Pinpoint the cell where the given text exists, returning its [x, y] midpoint coordinate. 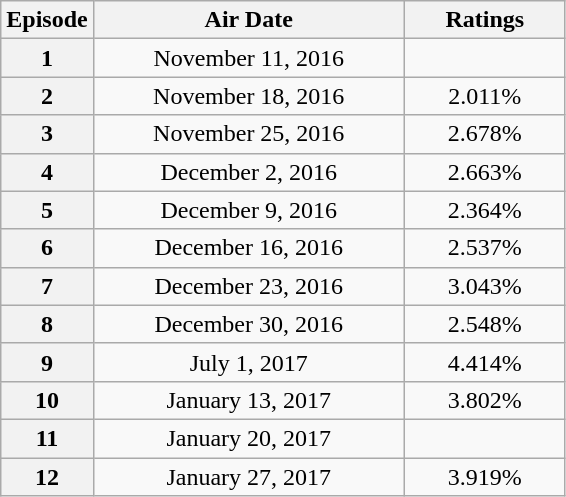
4 [47, 172]
10 [47, 400]
December 30, 2016 [248, 324]
2.663% [484, 172]
December 16, 2016 [248, 248]
Episode [47, 20]
Air Date [248, 20]
5 [47, 210]
12 [47, 477]
December 23, 2016 [248, 286]
3 [47, 134]
3.043% [484, 286]
November 25, 2016 [248, 134]
2.548% [484, 324]
2.011% [484, 96]
1 [47, 58]
9 [47, 362]
January 20, 2017 [248, 438]
November 11, 2016 [248, 58]
Ratings [484, 20]
2 [47, 96]
11 [47, 438]
7 [47, 286]
January 13, 2017 [248, 400]
January 27, 2017 [248, 477]
4.414% [484, 362]
3.919% [484, 477]
2.678% [484, 134]
6 [47, 248]
November 18, 2016 [248, 96]
3.802% [484, 400]
2.364% [484, 210]
December 9, 2016 [248, 210]
July 1, 2017 [248, 362]
2.537% [484, 248]
December 2, 2016 [248, 172]
8 [47, 324]
